Provide the (X, Y) coordinate of the cell's center where the given text is located.  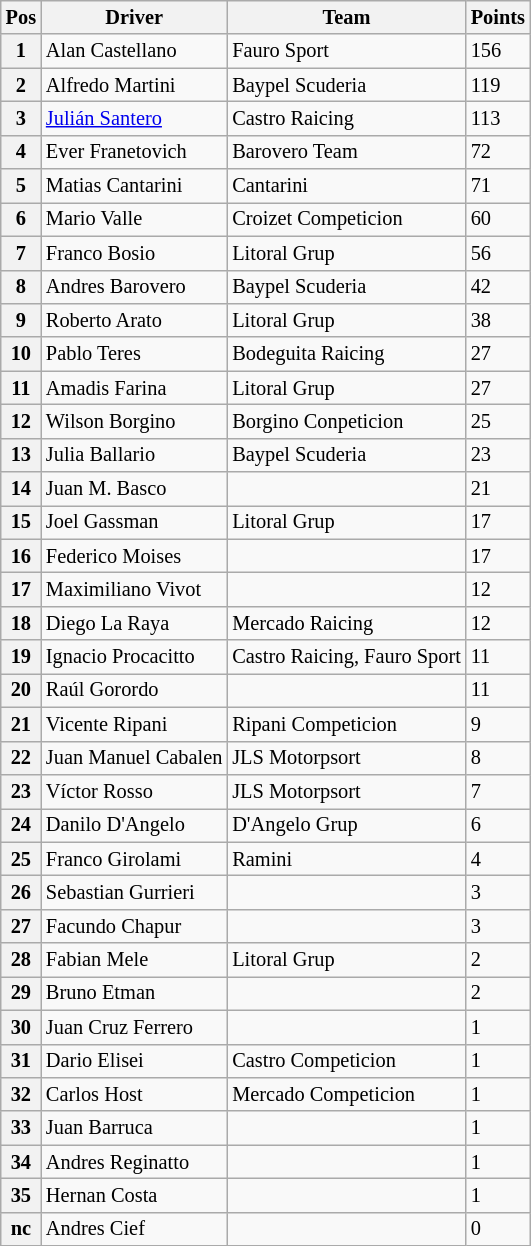
5 (21, 186)
Joel Gassman (134, 522)
nc (21, 1229)
31 (21, 1061)
Juan Manuel Cabalen (134, 758)
35 (21, 1195)
Pablo Teres (134, 354)
38 (498, 320)
Barovero Team (346, 152)
Castro Raicing, Fauro Sport (346, 657)
Croizet Competicion (346, 219)
Ripani Competicion (346, 724)
Castro Raicing (346, 118)
18 (21, 623)
10 (21, 354)
Alan Castellano (134, 51)
56 (498, 253)
Ignacio Procacitto (134, 657)
32 (21, 1094)
Julián Santero (134, 118)
Castro Competicion (346, 1061)
Juan Cruz Ferrero (134, 1027)
Hernan Costa (134, 1195)
Diego La Raya (134, 623)
Bodeguita Raicing (346, 354)
Mercado Competicion (346, 1094)
0 (498, 1229)
19 (21, 657)
Mercado Raicing (346, 623)
156 (498, 51)
Vicente Ripani (134, 724)
Fabian Mele (134, 960)
Julia Ballario (134, 455)
Mario Valle (134, 219)
29 (21, 993)
Federico Moises (134, 556)
Cantarini (346, 186)
Danilo D'Angelo (134, 825)
Ever Franetovich (134, 152)
Fauro Sport (346, 51)
26 (21, 892)
Team (346, 17)
Amadis Farina (134, 388)
Bruno Etman (134, 993)
D'Angelo Grup (346, 825)
72 (498, 152)
Víctor Rosso (134, 791)
13 (21, 455)
Franco Bosio (134, 253)
22 (21, 758)
16 (21, 556)
60 (498, 219)
Driver (134, 17)
Juan M. Basco (134, 489)
Wilson Borgino (134, 421)
Points (498, 17)
20 (21, 690)
Franco Girolami (134, 859)
34 (21, 1162)
14 (21, 489)
Matias Cantarini (134, 186)
Andres Barovero (134, 287)
71 (498, 186)
24 (21, 825)
Facundo Chapur (134, 926)
Dario Elisei (134, 1061)
Andres Reginatto (134, 1162)
113 (498, 118)
33 (21, 1128)
Pos (21, 17)
Roberto Arato (134, 320)
Sebastian Gurrieri (134, 892)
119 (498, 85)
Ramini (346, 859)
Alfredo Martini (134, 85)
15 (21, 522)
28 (21, 960)
Raúl Gorordo (134, 690)
Andres Cief (134, 1229)
42 (498, 287)
Juan Barruca (134, 1128)
Borgino Conpeticion (346, 421)
30 (21, 1027)
Maximiliano Vivot (134, 589)
Carlos Host (134, 1094)
